Identify which cell holds the provided text, then report its [X, Y] central coordinate. 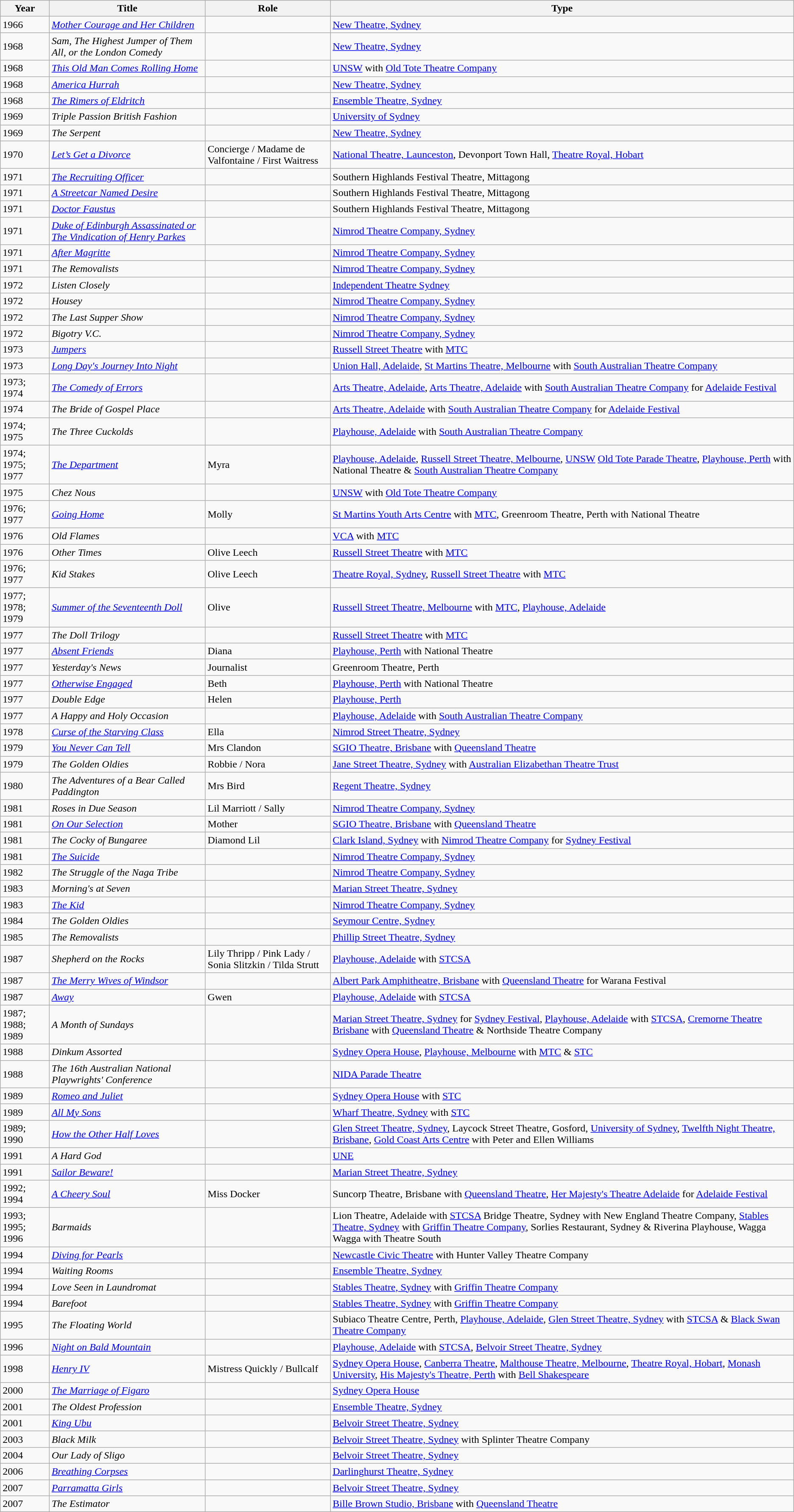
Diana [268, 651]
2000 [25, 1391]
Molly [268, 514]
The Serpent [127, 133]
1995 [25, 1325]
1980 [25, 786]
Parramatta Girls [127, 1488]
Long Day's Journey Into Night [127, 366]
Darlinghurst Theatre, Sydney [562, 1471]
A Happy and Holy Occasion [127, 716]
1974; 1975 [25, 431]
National Theatre, Launceston, Devonport Town Hall, Theatre Royal, Hobart [562, 154]
You Never Can Tell [127, 748]
Summer of the Seventeenth Doll [127, 608]
University of Sydney [562, 117]
The Floating World [127, 1325]
Wharf Theatre, Sydney with STC [562, 1112]
Doctor Faustus [127, 209]
1992; 1994 [25, 1194]
Playhouse, Adelaide with STCSA, Belvoir Street Theatre, Sydney [562, 1347]
Waiting Rooms [127, 1271]
Jumpers [127, 350]
Dinkum Assorted [127, 1052]
1998 [25, 1369]
Sydney Opera House with STC [562, 1096]
The Adventures of a Bear Called Paddington [127, 786]
Russell Street Theatre, Melbourne with MTC, Playhouse, Adelaide [562, 608]
Chez Nous [127, 492]
The Recruiting Officer [127, 176]
Miss Docker [268, 1194]
The Doll Trilogy [127, 635]
Albert Park Amphitheatre, Brisbane with Queensland Theatre for Warana Festival [562, 981]
1970 [25, 154]
Barefoot [127, 1303]
Arts Theatre, Adelaide with South Australian Theatre Company for Adelaide Festival [562, 409]
Phillip Street Theatre, Sydney [562, 937]
Robbie / Nora [268, 764]
2004 [25, 1455]
Absent Friends [127, 651]
NIDA Parade Theatre [562, 1074]
America Hurrah [127, 84]
Bigotry V.C. [127, 333]
The Last Supper Show [127, 317]
The Kid [127, 905]
Roses in Due Season [127, 808]
1973; 1974 [25, 388]
Night on Bald Mountain [127, 1347]
The Cocky of Bungaree [127, 840]
Mrs Bird [268, 786]
All My Sons [127, 1112]
Duke of Edinburgh Assassinated or The Vindication of Henry Parkes [127, 231]
Listen Closely [127, 285]
Love Seen in Laundromat [127, 1287]
Curse of the Starving Class [127, 732]
1985 [25, 937]
Housey [127, 301]
Union Hall, Adelaide, St Martins Theatre, Melbourne with South Australian Theatre Company [562, 366]
After Magritte [127, 253]
A Streetcar Named Desire [127, 193]
Year [25, 8]
Old Flames [127, 536]
Olive [268, 608]
The Bride of Gospel Place [127, 409]
Nimrod Street Theatre, Sydney [562, 732]
A Month of Sundays [127, 1025]
The Oldest Profession [127, 1407]
Mother Courage and Her Children [127, 25]
Arts Theatre, Adelaide, Arts Theatre, Adelaide with South Australian Theatre Company for Adelaide Festival [562, 388]
The Marriage of Figaro [127, 1391]
The Struggle of the Naga Tribe [127, 873]
1987; 1988; 1989 [25, 1025]
1974 [25, 409]
Ella [268, 732]
St Martins Youth Arts Centre with MTC, Greenroom Theatre, Perth with National Theatre [562, 514]
1978 [25, 732]
Otherwise Engaged [127, 683]
1993; 1995; 1996 [25, 1227]
Regent Theatre, Sydney [562, 786]
Lily Thripp / Pink Lady / Sonia Slitzkin / Tilda Strutt [268, 959]
The Comedy of Errors [127, 388]
Beth [268, 683]
Barmaids [127, 1227]
Our Lady of Sligo [127, 1455]
Newcastle Civic Theatre with Hunter Valley Theatre Company [562, 1255]
Mistress Quickly / Bullcalf [268, 1369]
Breathing Corpses [127, 1471]
A Cheery Soul [127, 1194]
Romeo and Juliet [127, 1096]
1977; 1978; 1979 [25, 608]
The 16th Australian National Playwrights' Conference [127, 1074]
Shepherd on the Rocks [127, 959]
Yesterday's News [127, 667]
Sydney Opera House, Playhouse, Melbourne with MTC & STC [562, 1052]
On Our Selection [127, 824]
The Department [127, 465]
Jane Street Theatre, Sydney with Australian Elizabethan Theatre Trust [562, 764]
Sailor Beware! [127, 1172]
1982 [25, 873]
Mother [268, 824]
UNE [562, 1156]
The Three Cuckolds [127, 431]
Type [562, 8]
1974; 1975; 1977 [25, 465]
1996 [25, 1347]
Concierge / Madame de Valfontaine / First Waitress [268, 154]
Double Edge [127, 700]
This Old Man Comes Rolling Home [127, 68]
Gwen [268, 997]
Let’s Get a Divorce [127, 154]
Going Home [127, 514]
Other Times [127, 552]
Morning's at Seven [127, 889]
2006 [25, 1471]
Diving for Pearls [127, 1255]
Helen [268, 700]
Seymour Centre, Sydney [562, 921]
Sydney Opera House [562, 1391]
1966 [25, 25]
The Rimers of Eldritch [127, 101]
How the Other Half Loves [127, 1134]
Subiaco Theatre Centre, Perth, Playhouse, Adelaide, Glen Street Theatre, Sydney with STCSA & Black Swan Theatre Company [562, 1325]
A Hard God [127, 1156]
1984 [25, 921]
Triple Passion British Fashion [127, 117]
Myra [268, 465]
Belvoir Street Theatre, Sydney with Splinter Theatre Company [562, 1439]
2003 [25, 1439]
Henry IV [127, 1369]
Journalist [268, 667]
1975 [25, 492]
Playhouse, Perth [562, 700]
Clark Island, Sydney with Nimrod Theatre Company for Sydney Festival [562, 840]
Kid Stakes [127, 574]
Bille Brown Studio, Brisbane with Queensland Theatre [562, 1504]
Lil Marriott / Sally [268, 808]
Independent Theatre Sydney [562, 285]
Away [127, 997]
The Suicide [127, 857]
Greenroom Theatre, Perth [562, 667]
Sam, The Highest Jumper of Them All, or the London Comedy [127, 47]
The Estimator [127, 1504]
Theatre Royal, Sydney, Russell Street Theatre with MTC [562, 574]
Title [127, 8]
Suncorp Theatre, Brisbane with Queensland Theatre, Her Majesty's Theatre Adelaide for Adelaide Festival [562, 1194]
King Ubu [127, 1423]
1989; 1990 [25, 1134]
VCA with MTC [562, 536]
The Merry Wives of Windsor [127, 981]
Role [268, 8]
Diamond Lil [268, 840]
Mrs Clandon [268, 748]
Black Milk [127, 1439]
